From the cell containing the given text, extract its center point as [X, Y] coordinate. 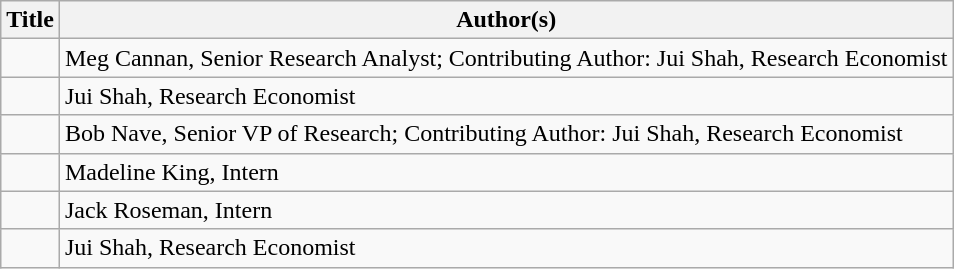
Jack Roseman, Intern [506, 210]
Author(s) [506, 20]
Meg Cannan, Senior Research Analyst; Contributing Author: Jui Shah, Research Economist [506, 58]
Bob Nave, Senior VP of Research; Contributing Author: Jui Shah, Research Economist [506, 134]
Title [30, 20]
Madeline King, Intern [506, 172]
